Scan for the cell matching the given text and deliver its (x, y) coordinate at center. 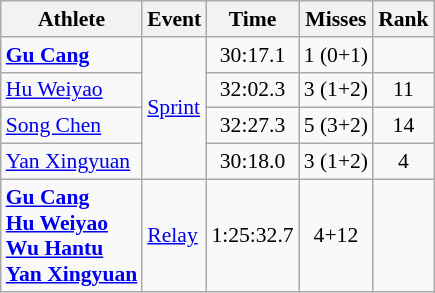
Yan Xingyuan (72, 162)
14 (404, 126)
Hu Weiyao (72, 90)
4+12 (336, 235)
Song Chen (72, 126)
Event (174, 19)
Athlete (72, 19)
Gu CangHu WeiyaoWu HantuYan Xingyuan (72, 235)
32:27.3 (252, 126)
Misses (336, 19)
30:17.1 (252, 55)
Sprint (174, 108)
1 (0+1) (336, 55)
11 (404, 90)
30:18.0 (252, 162)
5 (3+2) (336, 126)
32:02.3 (252, 90)
Gu Cang (72, 55)
Rank (404, 19)
Relay (174, 235)
4 (404, 162)
Time (252, 19)
1:25:32.7 (252, 235)
